Find where the given text appears and provide that cell's center as [X, Y] coordinate. 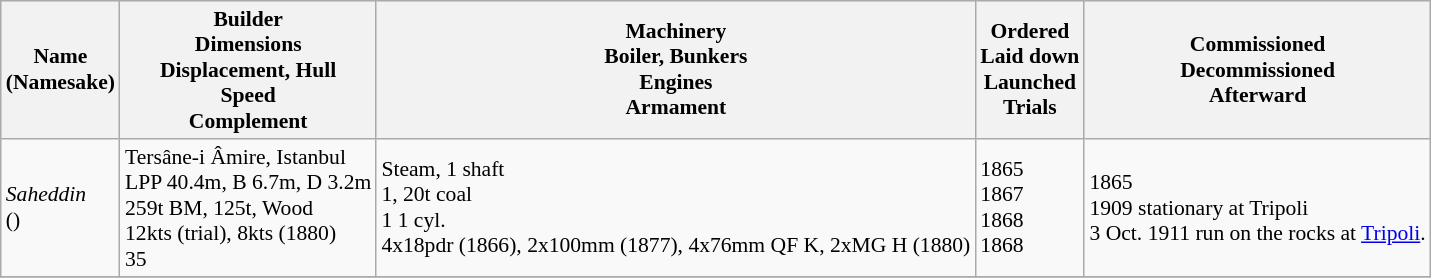
18651909 stationary at Tripoli3 Oct. 1911 run on the rocks at Tripoli. [1257, 208]
Steam, 1 shaft1, 20t coal1 1 cyl.4x18pdr (1866), 2x100mm (1877), 4x76mm QF K, 2xMG H (1880) [676, 208]
MachineryBoiler, BunkersEnginesArmament [676, 70]
Saheddin() [60, 208]
Name(Namesake) [60, 70]
Tersâne-i Âmire, IstanbulLPP 40.4m, B 6.7m, D 3.2m259t BM, 125t, Wood12kts (trial), 8kts (1880)35 [248, 208]
BuilderDimensionsDisplacement, HullSpeedComplement [248, 70]
OrderedLaid downLaunchedTrials [1030, 70]
1865186718681868 [1030, 208]
CommissionedDecommissionedAfterward [1257, 70]
